Search for the cell housing the specified text and yield its (X, Y) center coordinate. 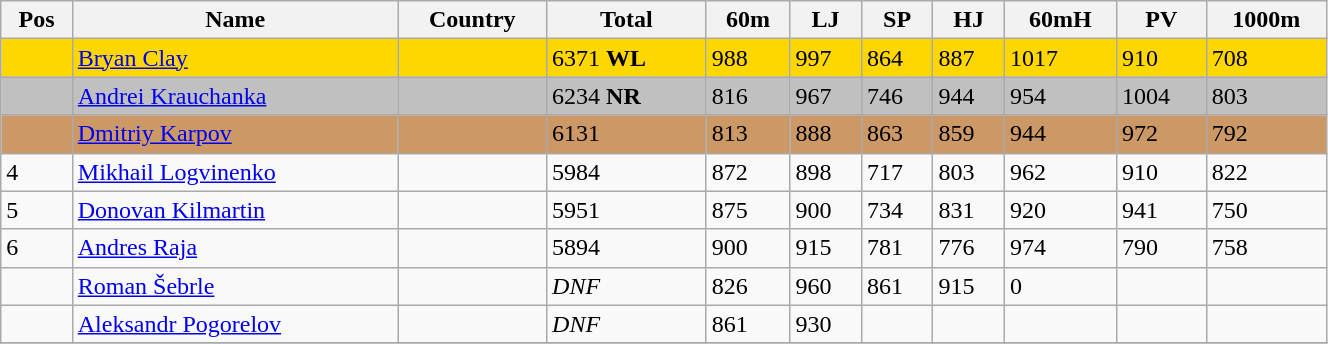
974 (1060, 248)
Total (627, 20)
864 (897, 58)
5894 (627, 248)
PV (1161, 20)
887 (969, 58)
930 (826, 324)
781 (897, 248)
Aleksandr Pogorelov (235, 324)
5 (37, 210)
Mikhail Logvinenko (235, 172)
960 (826, 286)
863 (897, 134)
813 (748, 134)
920 (1060, 210)
1000m (1266, 20)
60mH (1060, 20)
997 (826, 58)
4 (37, 172)
SP (897, 20)
6 (37, 248)
875 (748, 210)
826 (748, 286)
831 (969, 210)
954 (1060, 96)
776 (969, 248)
60m (748, 20)
Andres Raja (235, 248)
Roman Šebrle (235, 286)
6371 WL (627, 58)
Bryan Clay (235, 58)
LJ (826, 20)
792 (1266, 134)
790 (1161, 248)
HJ (969, 20)
Name (235, 20)
816 (748, 96)
0 (1060, 286)
941 (1161, 210)
746 (897, 96)
888 (826, 134)
Country (472, 20)
Donovan Kilmartin (235, 210)
6131 (627, 134)
822 (1266, 172)
1017 (1060, 58)
872 (748, 172)
5951 (627, 210)
6234 NR (627, 96)
962 (1060, 172)
898 (826, 172)
708 (1266, 58)
Dmitriy Karpov (235, 134)
750 (1266, 210)
5984 (627, 172)
Andrei Krauchanka (235, 96)
1004 (1161, 96)
717 (897, 172)
734 (897, 210)
967 (826, 96)
Pos (37, 20)
972 (1161, 134)
859 (969, 134)
758 (1266, 248)
988 (748, 58)
